Provide the (X, Y) coordinate of the cell's center where the given text is located.  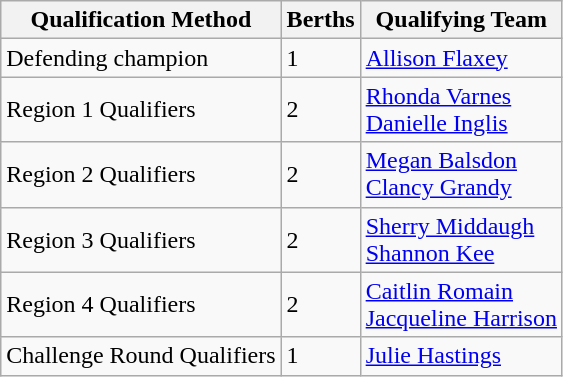
Sherry Middaugh Shannon Kee (461, 240)
Region 1 Qualifiers (141, 110)
Julie Hastings (461, 356)
Allison Flaxey (461, 58)
Region 4 Qualifiers (141, 304)
Caitlin Romain Jacqueline Harrison (461, 304)
Qualifying Team (461, 20)
Region 2 Qualifiers (141, 174)
Region 3 Qualifiers (141, 240)
Rhonda Varnes Danielle Inglis (461, 110)
Challenge Round Qualifiers (141, 356)
Qualification Method (141, 20)
Defending champion (141, 58)
Berths (320, 20)
Megan Balsdon Clancy Grandy (461, 174)
